For the text-containing cell, return its midpoint in (X, Y) coordinate format. 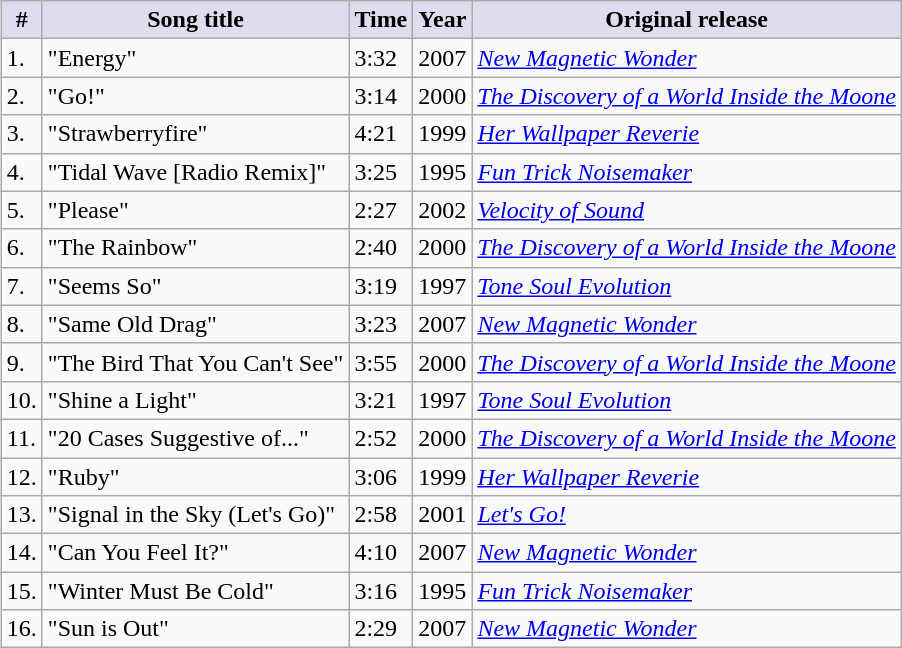
"Please" (196, 210)
7. (22, 286)
Velocity of Sound (686, 210)
15. (22, 591)
3:06 (381, 477)
5. (22, 210)
4:10 (381, 553)
16. (22, 629)
2. (22, 96)
"Signal in the Sky (Let's Go)" (196, 515)
Let's Go! (686, 515)
Time (381, 20)
2:52 (381, 438)
Song title (196, 20)
# (22, 20)
3:21 (381, 400)
2:27 (381, 210)
13. (22, 515)
"Ruby" (196, 477)
3. (22, 134)
2002 (442, 210)
3:23 (381, 324)
14. (22, 553)
3:19 (381, 286)
"Can You Feel It?" (196, 553)
4. (22, 172)
"Sun is Out" (196, 629)
12. (22, 477)
"Winter Must Be Cold" (196, 591)
10. (22, 400)
2:58 (381, 515)
6. (22, 248)
2:29 (381, 629)
"Tidal Wave [Radio Remix]" (196, 172)
4:21 (381, 134)
3:55 (381, 362)
"Go!" (196, 96)
2:40 (381, 248)
3:14 (381, 96)
9. (22, 362)
1. (22, 58)
"Strawberryfire" (196, 134)
8. (22, 324)
2001 (442, 515)
11. (22, 438)
"20 Cases Suggestive of..." (196, 438)
"The Rainbow" (196, 248)
Original release (686, 20)
"Seems So" (196, 286)
3:32 (381, 58)
"Same Old Drag" (196, 324)
3:25 (381, 172)
"Energy" (196, 58)
"Shine a Light" (196, 400)
3:16 (381, 591)
Year (442, 20)
"The Bird That You Can't See" (196, 362)
